Return (x, y) of the center of cell containing provided text 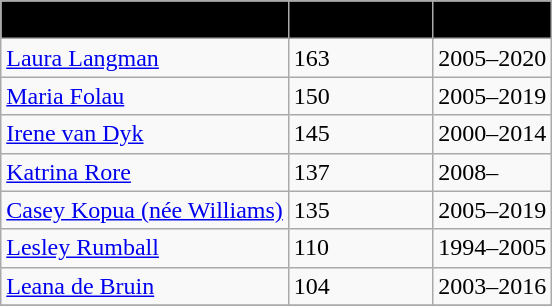
110 (360, 248)
145 (360, 134)
163 (360, 58)
135 (360, 210)
Appearances (360, 20)
137 (360, 172)
Lesley Rumball (145, 248)
2003–2016 (492, 286)
1994–2005 (492, 248)
Leana de Bruin (145, 286)
Katrina Rore (145, 172)
2005–2020 (492, 58)
Laura Langman (145, 58)
Years (492, 20)
150 (360, 96)
Casey Kopua (née Williams) (145, 210)
Player (145, 20)
104 (360, 286)
Maria Folau (145, 96)
Irene van Dyk (145, 134)
2008– (492, 172)
2000–2014 (492, 134)
